Return the [x, y] coordinate for the center point of the cell that contains the specified text.  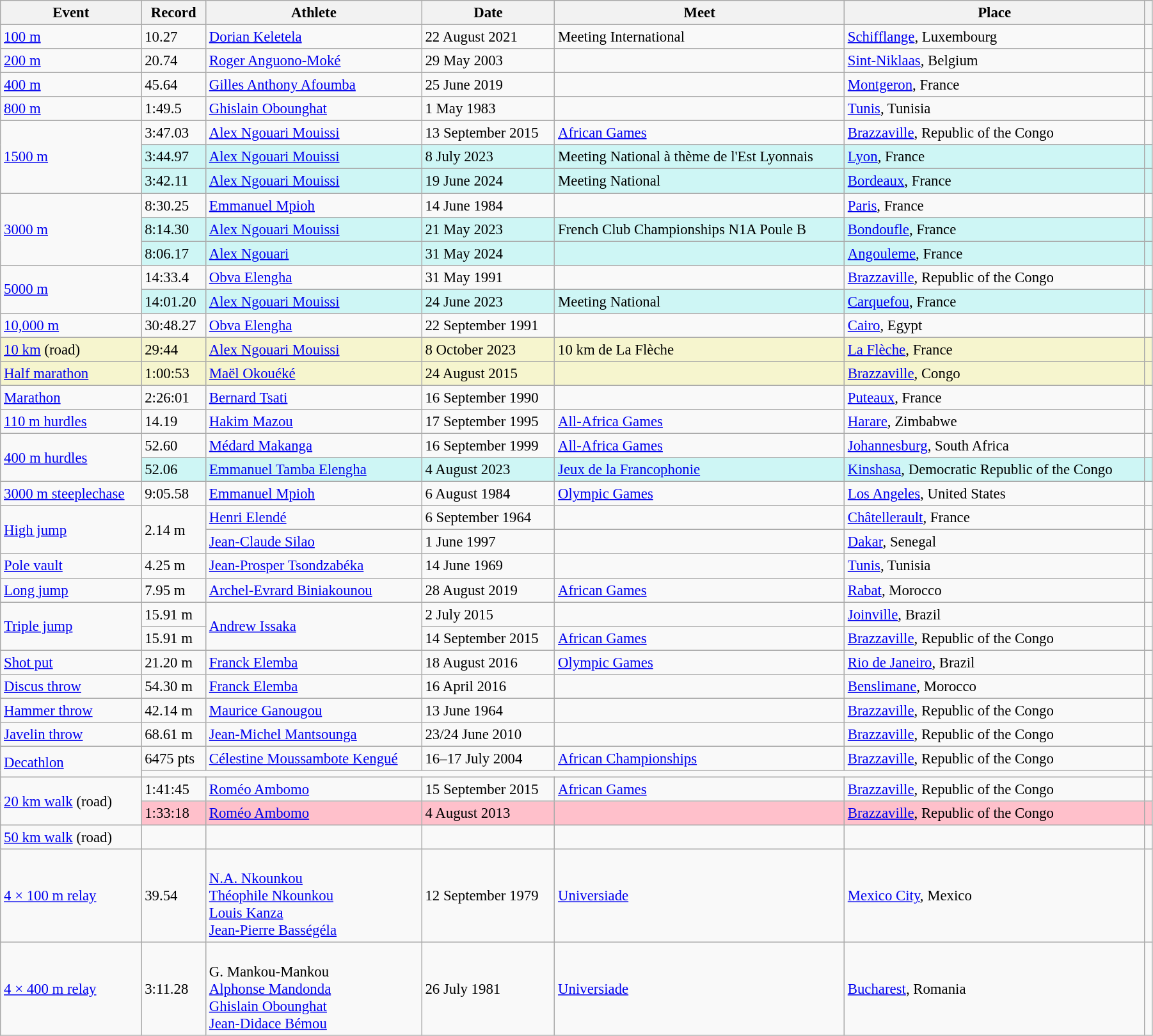
10.27 [174, 37]
19 June 2024 [488, 181]
Hammer throw [71, 710]
Los Angeles, United States [994, 494]
16 April 2016 [488, 687]
45.64 [174, 85]
52.60 [174, 446]
Shot put [71, 662]
African Championships [700, 758]
8:06.17 [174, 253]
28 August 2019 [488, 590]
Meeting International [700, 37]
Dorian Keletela [314, 37]
Paris, France [994, 205]
10,000 m [71, 326]
14 June 1984 [488, 205]
Montgeron, France [994, 85]
13 June 1964 [488, 710]
Athlete [314, 13]
Alex Ngouari [314, 253]
Place [994, 13]
Sint-Niklaas, Belgium [994, 61]
31 May 1991 [488, 277]
200 m [71, 61]
3:44.97 [174, 157]
6 August 1984 [488, 494]
4 × 400 m relay [71, 989]
8 October 2023 [488, 349]
Brazzaville, Congo [994, 374]
21.20 m [174, 662]
Emmanuel Tamba Elengha [314, 470]
21 May 2023 [488, 229]
16 September 1999 [488, 446]
52.06 [174, 470]
2:26:01 [174, 397]
Hakim Mazou [314, 422]
4 × 100 m relay [71, 896]
17 September 1995 [488, 422]
14.19 [174, 422]
15 September 2015 [488, 790]
1:33:18 [174, 813]
9:05.58 [174, 494]
13 September 2015 [488, 133]
Javelin throw [71, 735]
3:47.03 [174, 133]
22 September 1991 [488, 326]
14 September 2015 [488, 638]
Jean-Claude Silao [314, 542]
1 May 1983 [488, 109]
110 m hurdles [71, 422]
High jump [71, 530]
1:00:53 [174, 374]
16 September 1990 [488, 397]
2.14 m [174, 530]
Joinville, Brazil [994, 614]
Kinshasa, Democratic Republic of the Congo [994, 470]
Célestine Moussambote Kengué [314, 758]
Puteaux, France [994, 397]
Bernard Tsati [314, 397]
400 m hurdles [71, 458]
Rabat, Morocco [994, 590]
Maurice Ganougou [314, 710]
24 August 2015 [488, 374]
2 July 2015 [488, 614]
50 km walk (road) [71, 838]
8 July 2023 [488, 157]
Bucharest, Romania [994, 989]
4 August 2013 [488, 813]
8:14.30 [174, 229]
Médard Makanga [314, 446]
Pole vault [71, 566]
Cairo, Egypt [994, 326]
1500 m [71, 157]
16–17 July 2004 [488, 758]
23/24 June 2010 [488, 735]
31 May 2024 [488, 253]
30:48.27 [174, 326]
G. Mankou-MankouAlphonse MandondaGhislain ObounghatJean-Didace Bémou [314, 989]
10 km (road) [71, 349]
25 June 2019 [488, 85]
Meet [700, 13]
4.25 m [174, 566]
20 km walk (road) [71, 801]
24 June 2023 [488, 301]
Maël Okouéké [314, 374]
La Flèche, France [994, 349]
Half marathon [71, 374]
18 August 2016 [488, 662]
68.61 m [174, 735]
French Club Championships N1A Poule B [700, 229]
20.74 [174, 61]
Decathlon [71, 761]
100 m [71, 37]
3000 m steeplechase [71, 494]
1:49.5 [174, 109]
Harare, Zimbabwe [994, 422]
Henri Elendé [314, 518]
Marathon [71, 397]
N.A. NkounkouThéophile NkounkouLouis KanzaJean-Pierre Basségéla [314, 896]
10 km de La Flèche [700, 349]
Carquefou, France [994, 301]
Long jump [71, 590]
1 June 1997 [488, 542]
8:30.25 [174, 205]
Date [488, 13]
Bondoufle, France [994, 229]
5000 m [71, 289]
14:33.4 [174, 277]
Jean-Michel Mantsounga [314, 735]
Andrew Issaka [314, 626]
Jean-Prosper Tsondzabéka [314, 566]
22 August 2021 [488, 37]
Châtellerault, France [994, 518]
14 June 1969 [488, 566]
7.95 m [174, 590]
Rio de Janeiro, Brazil [994, 662]
3000 m [71, 229]
14:01.20 [174, 301]
6475 pts [174, 758]
29:44 [174, 349]
3:11.28 [174, 989]
26 July 1981 [488, 989]
Roger Anguono-Moké [314, 61]
Archel-Evrard Biniakounou [314, 590]
Event [71, 13]
Mexico City, Mexico [994, 896]
Gilles Anthony Afoumba [314, 85]
4 August 2023 [488, 470]
Record [174, 13]
6 September 1964 [488, 518]
400 m [71, 85]
Triple jump [71, 626]
Benslimane, Morocco [994, 687]
Discus throw [71, 687]
Lyon, France [994, 157]
54.30 m [174, 687]
Meeting National à thème de l'Est Lyonnais [700, 157]
3:42.11 [174, 181]
Angouleme, France [994, 253]
39.54 [174, 896]
Ghislain Obounghat [314, 109]
Dakar, Senegal [994, 542]
Johannesburg, South Africa [994, 446]
12 September 1979 [488, 896]
1:41:45 [174, 790]
42.14 m [174, 710]
800 m [71, 109]
Bordeaux, France [994, 181]
29 May 2003 [488, 61]
Jeux de la Francophonie [700, 470]
Schifflange, Luxembourg [994, 37]
